For the text-containing cell, return its midpoint in [X, Y] coordinate format. 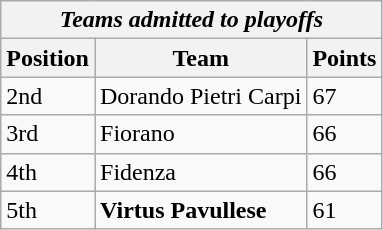
Teams admitted to playoffs [192, 20]
Position [48, 58]
Points [344, 58]
4th [48, 172]
Dorando Pietri Carpi [200, 96]
Fiorano [200, 134]
5th [48, 210]
Team [200, 58]
67 [344, 96]
2nd [48, 96]
Fidenza [200, 172]
61 [344, 210]
Virtus Pavullese [200, 210]
3rd [48, 134]
